From the cell containing the given text, extract its center point as [x, y] coordinate. 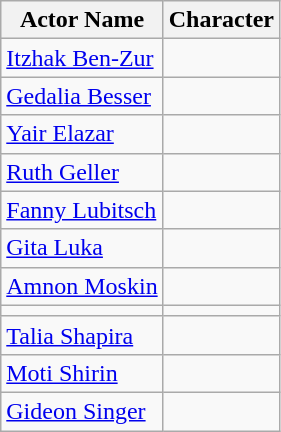
Yair Elazar [82, 134]
Amnon Moskin [82, 286]
Fanny Lubitsch [82, 210]
Moti Shirin [82, 373]
Talia Shapira [82, 335]
Character [221, 20]
Actor Name [82, 20]
Ruth Geller [82, 172]
Itzhak Ben-Zur [82, 58]
Gideon Singer [82, 411]
Gita Luka [82, 248]
Gedalia Besser [82, 96]
